Identify which cell holds the provided text, then report its (X, Y) central coordinate. 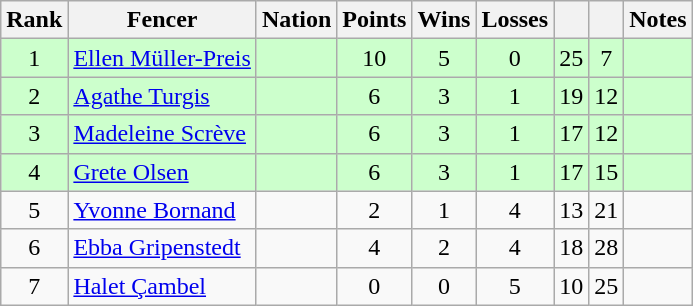
Agathe Turgis (162, 96)
18 (572, 248)
28 (606, 248)
Yvonne Bornand (162, 210)
Ellen Müller-Preis (162, 58)
Madeleine Scrève (162, 134)
Rank (34, 20)
Fencer (162, 20)
13 (572, 210)
Ebba Gripenstedt (162, 248)
21 (606, 210)
Notes (658, 20)
Halet Çambel (162, 286)
Points (374, 20)
15 (606, 172)
19 (572, 96)
Losses (515, 20)
Grete Olsen (162, 172)
Wins (444, 20)
Nation (296, 20)
